For the text-containing cell, return its midpoint in [x, y] coordinate format. 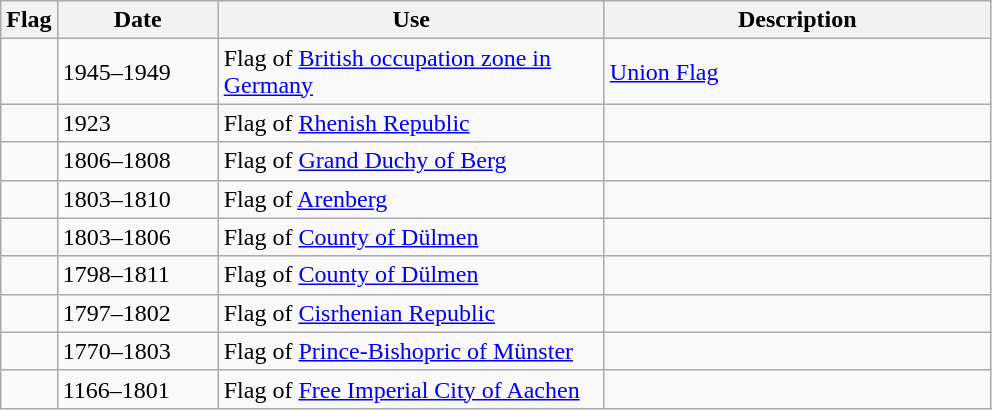
1803–1810 [138, 199]
1806–1808 [138, 161]
Use [411, 20]
Flag of Free Imperial City of Aachen [411, 389]
1803–1806 [138, 237]
Flag of British occupation zone in Germany [411, 72]
Union Flag [797, 72]
1770–1803 [138, 351]
Flag of Grand Duchy of Berg [411, 161]
1923 [138, 123]
Flag of Arenberg [411, 199]
Flag of Rhenish Republic [411, 123]
Flag of Prince-Bishopric of Münster [411, 351]
1798–1811 [138, 275]
Flag of Cisrhenian Republic [411, 313]
Flag [29, 20]
Description [797, 20]
Date [138, 20]
1797–1802 [138, 313]
1166–1801 [138, 389]
1945–1949 [138, 72]
